Provide the [X, Y] coordinate of the cell's center where the given text is located.  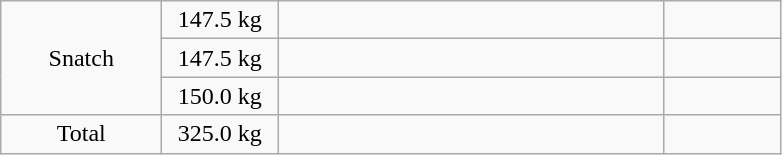
325.0 kg [220, 134]
150.0 kg [220, 96]
Total [82, 134]
Snatch [82, 58]
